Search for the cell housing the specified text and yield its [x, y] center coordinate. 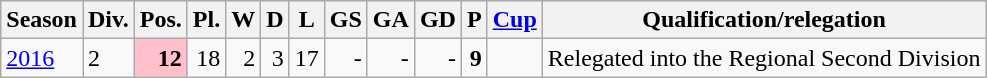
Qualification/relegation [764, 20]
17 [306, 58]
3 [275, 58]
GD [438, 20]
2016 [42, 58]
GA [390, 20]
Season [42, 20]
Relegated into the Regional Second Division [764, 58]
L [306, 20]
Pos. [160, 20]
W [244, 20]
GS [346, 20]
9 [474, 58]
Div. [108, 20]
P [474, 20]
Cup [514, 20]
Pl. [206, 20]
18 [206, 58]
12 [160, 58]
D [275, 20]
